Extract the (X, Y) coordinate from the center of the cell holding the provided text.  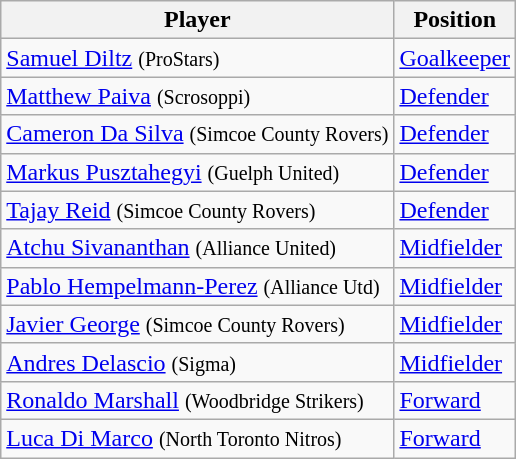
Matthew Paiva (Scrosoppi) (198, 96)
Cameron Da Silva (Simcoe County Rovers) (198, 134)
Tajay Reid (Simcoe County Rovers) (198, 210)
Atchu Sivananthan (Alliance United) (198, 248)
Samuel Diltz (ProStars) (198, 58)
Player (198, 20)
Andres Delascio (Sigma) (198, 362)
Luca Di Marco (North Toronto Nitros) (198, 438)
Position (455, 20)
Javier George (Simcoe County Rovers) (198, 324)
Ronaldo Marshall (Woodbridge Strikers) (198, 400)
Pablo Hempelmann-Perez (Alliance Utd) (198, 286)
Markus Pusztahegyi (Guelph United) (198, 172)
Goalkeeper (455, 58)
